Scan for the cell matching the given text and deliver its (x, y) coordinate at center. 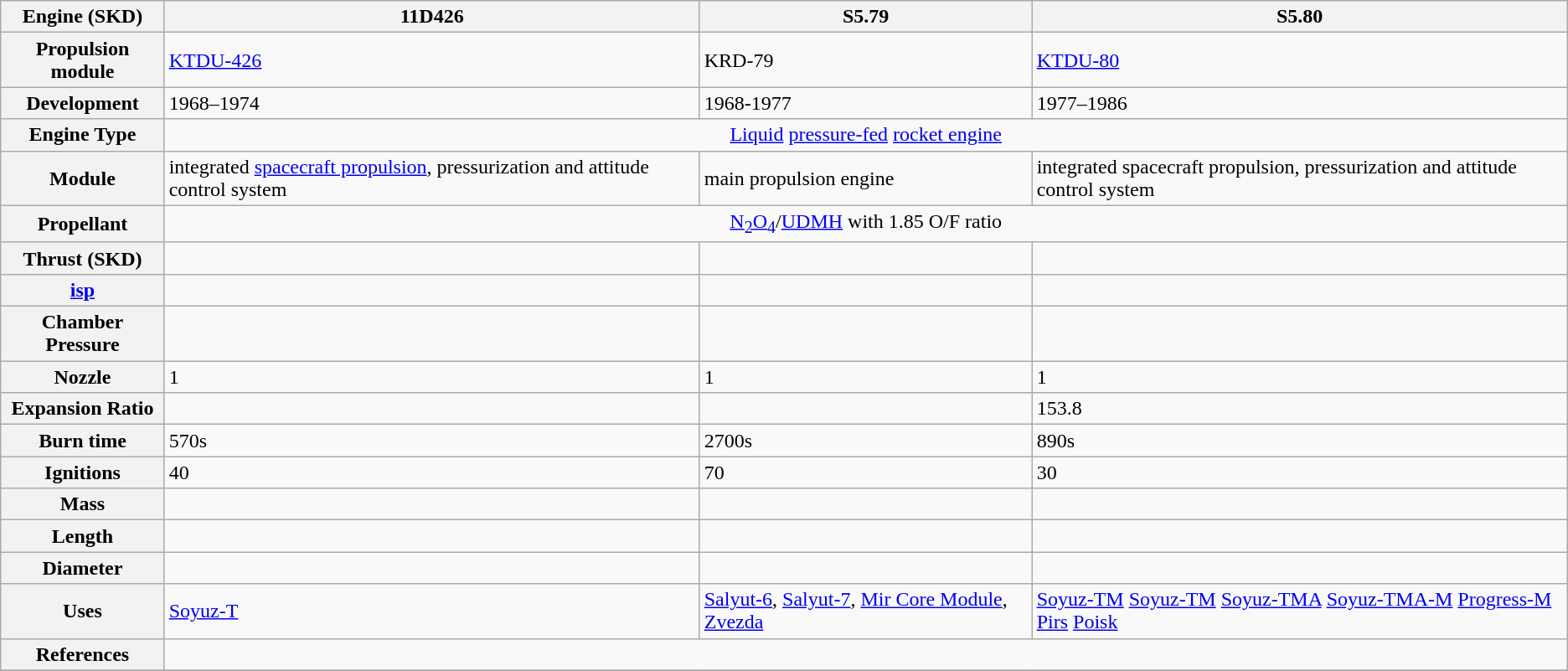
Propellant (82, 224)
Thrust (SKD) (82, 258)
153.8 (1300, 409)
Soyuz-T (432, 612)
KTDU-80 (1300, 60)
2700s (866, 441)
1968-1977 (866, 103)
isp (82, 290)
main propulsion engine (866, 178)
1968–1974 (432, 103)
Ignitions (82, 472)
Burn time (82, 441)
Engine Type (82, 135)
KRD-79 (866, 60)
Salyut-6, Salyut-7, Mir Core Module, Zvezda (866, 612)
S5.79 (866, 17)
Expansion Ratio (82, 409)
Uses (82, 612)
30 (1300, 472)
S5.80 (1300, 17)
References (82, 654)
Module (82, 178)
Propulsion module (82, 60)
Nozzle (82, 377)
570s (432, 441)
Mass (82, 504)
890s (1300, 441)
Development (82, 103)
11D426 (432, 17)
KTDU-426 (432, 60)
Chamber Pressure (82, 333)
N2O4/UDMH with 1.85 O/F ratio (866, 224)
Soyuz-TM Soyuz-TM Soyuz-TMA Soyuz-TMA-M Progress-M Pirs Poisk (1300, 612)
Liquid pressure-fed rocket engine (866, 135)
Length (82, 536)
70 (866, 472)
Diameter (82, 568)
40 (432, 472)
1977–1986 (1300, 103)
Engine (SKD) (82, 17)
